Detect which cell encompasses the target text, then output its [x, y] center coordinate. 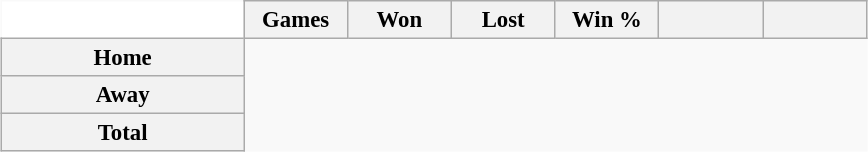
Games [296, 20]
Away [123, 95]
Won [399, 20]
Total [123, 133]
Lost [503, 20]
Home [123, 58]
Win % [607, 20]
